Detect which cell encompasses the target text, then output its (X, Y) center coordinate. 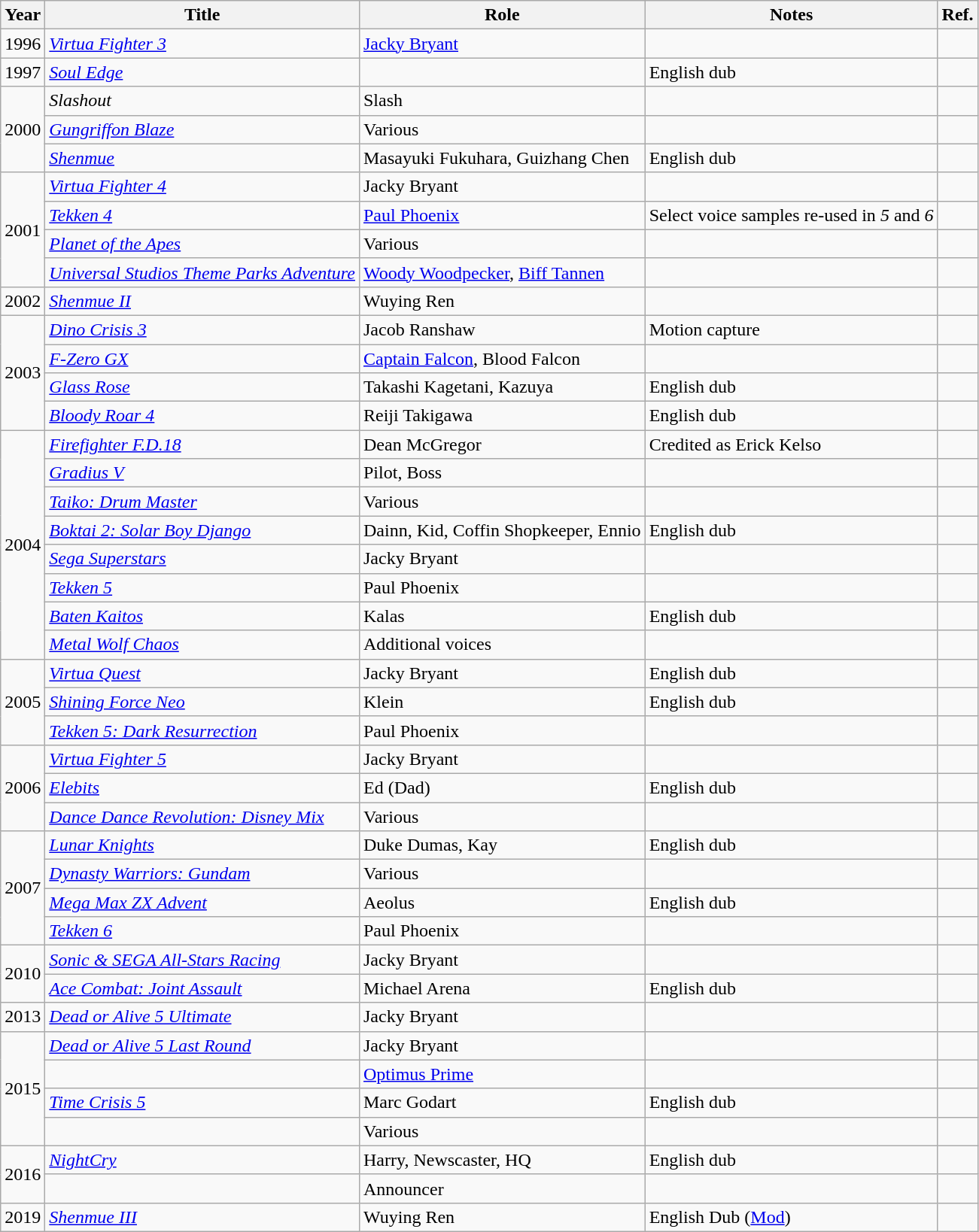
Dean McGregor (502, 445)
2010 (23, 974)
1996 (23, 44)
Metal Wolf Chaos (202, 645)
Slashout (202, 101)
Shenmue II (202, 301)
2019 (23, 1217)
Notes (792, 15)
NightCry (202, 1160)
Dainn, Kid, Coffin Shopkeeper, Ennio (502, 530)
Role (502, 15)
Tekken 5 (202, 587)
Select voice samples re-used in 5 and 6 (792, 215)
Ref. (957, 15)
Sonic & SEGA All-Stars Racing (202, 960)
2001 (23, 229)
Year (23, 15)
Shenmue III (202, 1217)
2007 (23, 888)
Masayuki Fukuhara, Guizhang Chen (502, 158)
Tekken 4 (202, 215)
Virtua Fighter 3 (202, 44)
Firefighter F.D.18 (202, 445)
2005 (23, 702)
Ace Combat: Joint Assault (202, 988)
Virtua Fighter 5 (202, 759)
Sega Superstars (202, 559)
Takashi Kagetani, Kazuya (502, 387)
English Dub (Mod) (792, 1217)
Harry, Newscaster, HQ (502, 1160)
Additional voices (502, 645)
2006 (23, 787)
Baten Kaitos (202, 616)
Ed (Dad) (502, 787)
Gungriffon Blaze (202, 129)
Glass Rose (202, 387)
Bloody Roar 4 (202, 416)
Dance Dance Revolution: Disney Mix (202, 816)
Dead or Alive 5 Ultimate (202, 1017)
Boktai 2: Solar Boy Django (202, 530)
Virtua Quest (202, 673)
Dead or Alive 5 Last Round (202, 1045)
Aeolus (502, 903)
Optimus Prime (502, 1074)
Announcer (502, 1188)
2015 (23, 1088)
Marc Godart (502, 1103)
Virtua Fighter 4 (202, 187)
Motion capture (792, 329)
Shining Force Neo (202, 702)
Credited as Erick Kelso (792, 445)
Michael Arena (502, 988)
Planet of the Apes (202, 244)
Klein (502, 702)
Tekken 6 (202, 931)
Time Crisis 5 (202, 1103)
Mega Max ZX Advent (202, 903)
Slash (502, 101)
Kalas (502, 616)
Gradius V (202, 473)
Reiji Takigawa (502, 416)
Tekken 5: Dark Resurrection (202, 730)
2000 (23, 129)
Duke Dumas, Kay (502, 845)
Dynasty Warriors: Gundam (202, 874)
Jacob Ranshaw (502, 329)
Woody Woodpecker, Biff Tannen (502, 272)
Taiko: Drum Master (202, 502)
2002 (23, 301)
Pilot, Boss (502, 473)
Shenmue (202, 158)
Title (202, 15)
2016 (23, 1174)
Lunar Knights (202, 845)
Dino Crisis 3 (202, 329)
2004 (23, 545)
2013 (23, 1017)
Soul Edge (202, 72)
Elebits (202, 787)
1997 (23, 72)
2003 (23, 372)
Universal Studios Theme Parks Adventure (202, 272)
F-Zero GX (202, 359)
Captain Falcon, Blood Falcon (502, 359)
